Scan for the cell matching the given text and deliver its [x, y] coordinate at center. 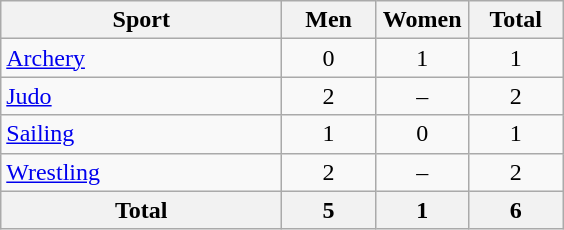
Sailing [142, 134]
5 [329, 210]
Judo [142, 96]
Sport [142, 20]
Wrestling [142, 172]
6 [516, 210]
Men [329, 20]
Archery [142, 58]
Women [422, 20]
